Determine the (X, Y) coordinate at the center of the cell enclosing the given text.  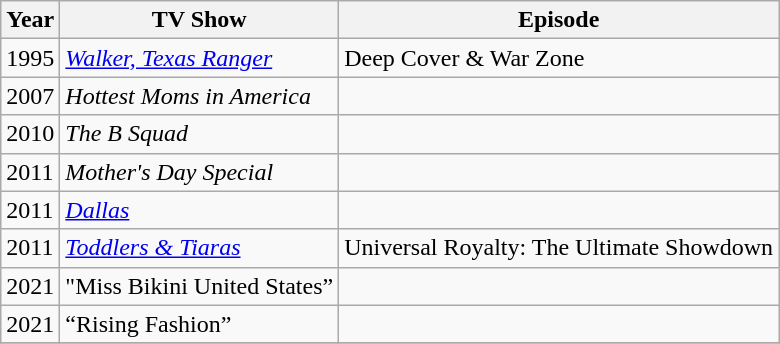
Dallas (200, 210)
Universal Royalty: The Ultimate Showdown (559, 248)
Walker, Texas Ranger (200, 58)
Mother's Day Special (200, 172)
2007 (30, 96)
Year (30, 20)
"Miss Bikini United States” (200, 286)
“Rising Fashion” (200, 324)
Episode (559, 20)
Toddlers & Tiaras (200, 248)
Hottest Moms in America (200, 96)
2010 (30, 134)
The B Squad (200, 134)
TV Show (200, 20)
Deep Cover & War Zone (559, 58)
1995 (30, 58)
